Return the (X, Y) coordinate for the center point of the cell that contains the specified text.  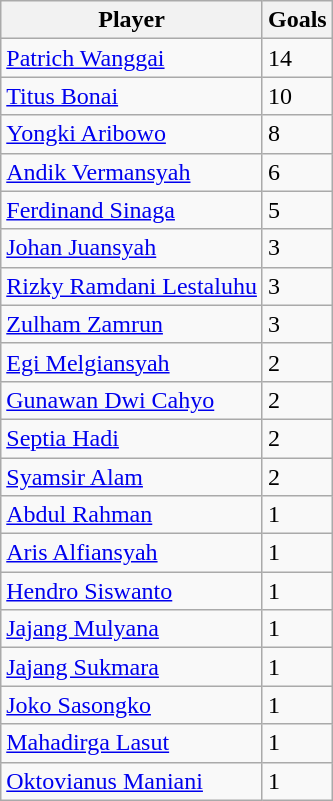
Yongki Aribowo (132, 134)
Patrich Wanggai (132, 58)
Mahadirga Lasut (132, 743)
Zulham Zamrun (132, 324)
Jajang Sukmara (132, 667)
Abdul Rahman (132, 515)
Aris Alfiansyah (132, 553)
Player (132, 20)
Ferdinand Sinaga (132, 210)
5 (297, 210)
Syamsir Alam (132, 477)
Andik Vermansyah (132, 172)
Jajang Mulyana (132, 629)
6 (297, 172)
8 (297, 134)
Goals (297, 20)
Septia Hadi (132, 438)
Hendro Siswanto (132, 591)
Gunawan Dwi Cahyo (132, 400)
Titus Bonai (132, 96)
Oktovianus Maniani (132, 781)
Joko Sasongko (132, 705)
Rizky Ramdani Lestaluhu (132, 286)
Johan Juansyah (132, 248)
Egi Melgiansyah (132, 362)
14 (297, 58)
10 (297, 96)
